From the cell containing the given text, extract its center point as (x, y) coordinate. 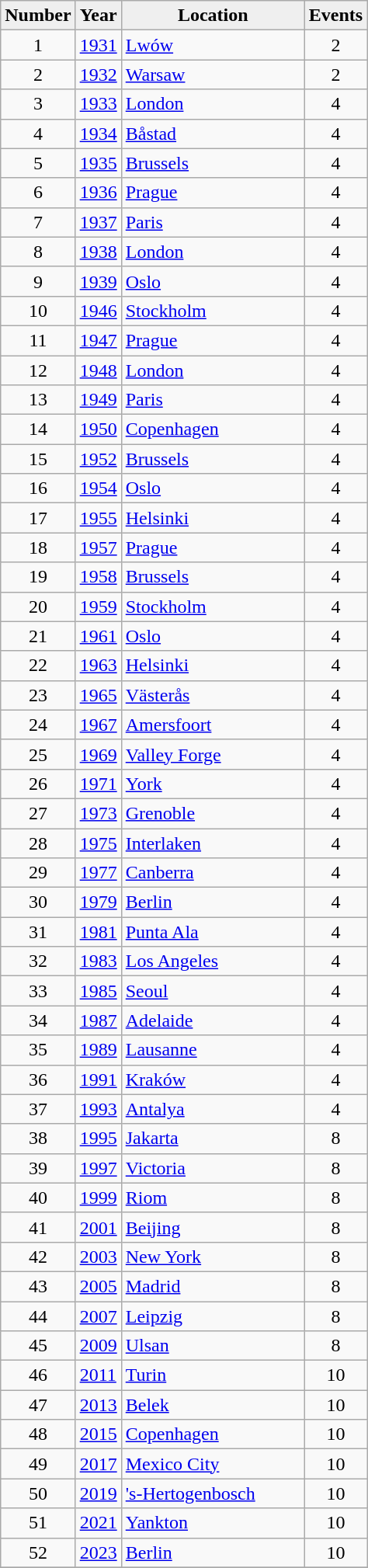
Beijing (213, 1227)
Mexico City (213, 1464)
Lwów (213, 45)
1958 (98, 577)
15 (38, 459)
Victoria (213, 1168)
47 (38, 1405)
1955 (98, 518)
Jakarta (213, 1139)
28 (38, 843)
York (213, 784)
41 (38, 1227)
27 (38, 813)
1965 (98, 695)
Lausanne (213, 1050)
40 (38, 1198)
1949 (98, 400)
2009 (98, 1346)
1977 (98, 873)
1935 (98, 163)
Number (38, 16)
1932 (98, 75)
18 (38, 548)
1961 (98, 636)
Punta Ala (213, 932)
22 (38, 666)
2019 (98, 1493)
's-Hertogenbosch (213, 1493)
1946 (98, 311)
1948 (98, 370)
20 (38, 607)
50 (38, 1493)
1934 (98, 134)
Year (98, 16)
1983 (98, 961)
Grenoble (213, 813)
1969 (98, 754)
3 (38, 104)
Ulsan (213, 1346)
29 (38, 873)
Leipzig (213, 1316)
32 (38, 961)
26 (38, 784)
Interlaken (213, 843)
34 (38, 1020)
2003 (98, 1257)
1931 (98, 45)
48 (38, 1434)
Events (335, 16)
Västerås (213, 695)
1950 (98, 429)
23 (38, 695)
36 (38, 1080)
1981 (98, 932)
Antalya (213, 1109)
1987 (98, 1020)
Turin (213, 1375)
39 (38, 1168)
30 (38, 902)
Amersfoort (213, 725)
2001 (98, 1227)
1999 (98, 1198)
1936 (98, 193)
Båstad (213, 134)
1993 (98, 1109)
Kraków (213, 1080)
24 (38, 725)
33 (38, 991)
9 (38, 281)
1939 (98, 281)
1947 (98, 340)
Riom (213, 1198)
1 (38, 45)
2021 (98, 1523)
11 (38, 340)
1997 (98, 1168)
1979 (98, 902)
1963 (98, 666)
2007 (98, 1316)
1938 (98, 252)
1937 (98, 222)
45 (38, 1346)
46 (38, 1375)
Seoul (213, 991)
1957 (98, 548)
16 (38, 488)
New York (213, 1257)
1985 (98, 991)
2013 (98, 1405)
1989 (98, 1050)
21 (38, 636)
1952 (98, 459)
13 (38, 400)
Madrid (213, 1286)
38 (38, 1139)
1971 (98, 784)
Yankton (213, 1523)
2011 (98, 1375)
17 (38, 518)
43 (38, 1286)
52 (38, 1552)
1967 (98, 725)
42 (38, 1257)
1954 (98, 488)
51 (38, 1523)
2023 (98, 1552)
49 (38, 1464)
14 (38, 429)
1933 (98, 104)
Valley Forge (213, 754)
19 (38, 577)
2005 (98, 1286)
1959 (98, 607)
1991 (98, 1080)
Los Angeles (213, 961)
35 (38, 1050)
1995 (98, 1139)
Warsaw (213, 75)
37 (38, 1109)
Location (213, 16)
Adelaide (213, 1020)
2015 (98, 1434)
7 (38, 222)
Canberra (213, 873)
25 (38, 754)
Belek (213, 1405)
1973 (98, 813)
44 (38, 1316)
31 (38, 932)
5 (38, 163)
1975 (98, 843)
6 (38, 193)
12 (38, 370)
2017 (98, 1464)
